Extract the [x, y] coordinate from the center of the cell holding the provided text.  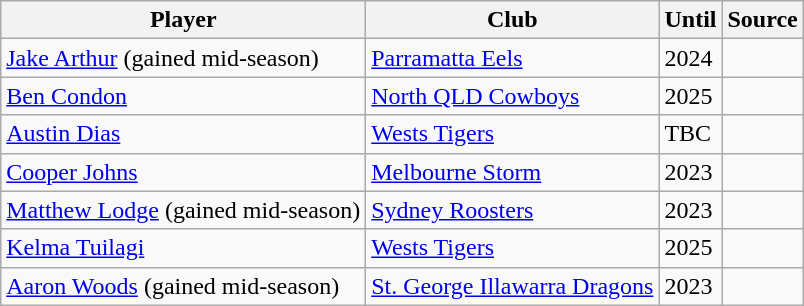
Austin Dias [184, 134]
Matthew Lodge (gained mid-season) [184, 210]
Parramatta Eels [512, 58]
Sydney Roosters [512, 210]
Cooper Johns [184, 172]
2024 [690, 58]
Aaron Woods (gained mid-season) [184, 286]
Melbourne Storm [512, 172]
Club [512, 20]
Jake Arthur (gained mid-season) [184, 58]
Ben Condon [184, 96]
Player [184, 20]
Kelma Tuilagi [184, 248]
North QLD Cowboys [512, 96]
St. George Illawarra Dragons [512, 286]
TBC [690, 134]
Until [690, 20]
Source [762, 20]
